Determine the [x, y] coordinate at the center of the cell enclosing the given text.  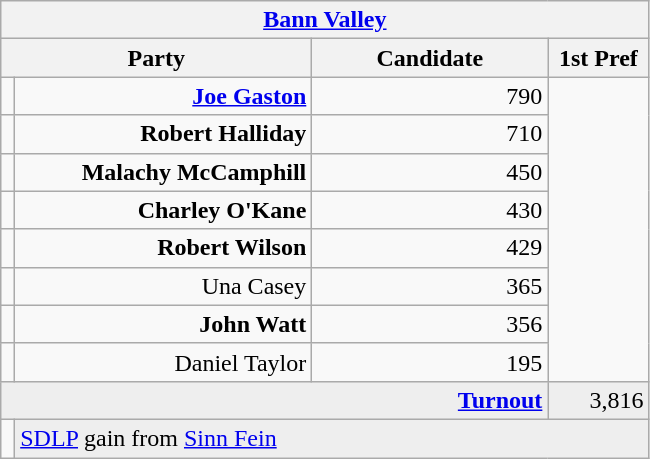
Bann Valley [325, 20]
450 [430, 172]
John Watt [164, 324]
1st Pref [598, 58]
Turnout [274, 400]
790 [430, 96]
SDLP gain from Sinn Fein [332, 438]
429 [430, 248]
Charley O'Kane [164, 210]
356 [430, 324]
Daniel Taylor [164, 362]
Joe Gaston [164, 96]
Candidate [430, 58]
195 [430, 362]
430 [430, 210]
Malachy McCamphill [164, 172]
365 [430, 286]
Party [156, 58]
710 [430, 134]
3,816 [598, 400]
Robert Halliday [164, 134]
Robert Wilson [164, 248]
Una Casey [164, 286]
